Extract the (X, Y) coordinate from the center of the cell holding the provided text.  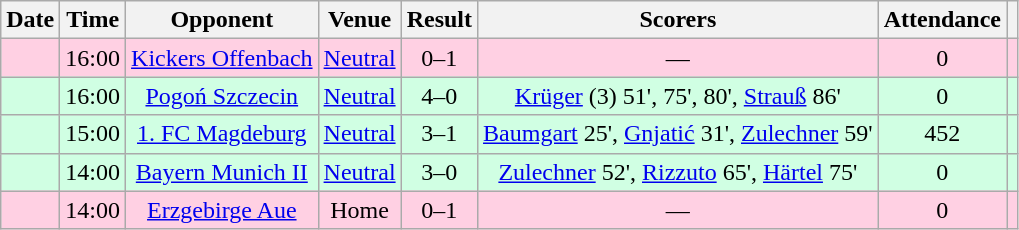
Result (439, 20)
Erzgebirge Aue (222, 210)
Attendance (942, 20)
Scorers (678, 20)
Pogoń Szczecin (222, 96)
Baumgart 25', Gnjatić 31', Zulechner 59' (678, 134)
Time (93, 20)
15:00 (93, 134)
1. FC Magdeburg (222, 134)
Bayern Munich II (222, 172)
Date (30, 20)
Krüger (3) 51', 75', 80', Strauß 86' (678, 96)
Home (360, 210)
4–0 (439, 96)
Kickers Offenbach (222, 58)
Venue (360, 20)
452 (942, 134)
Opponent (222, 20)
3–0 (439, 172)
3–1 (439, 134)
Zulechner 52', Rizzuto 65', Härtel 75' (678, 172)
